Determine the (x, y) coordinate at the center of the cell enclosing the given text.  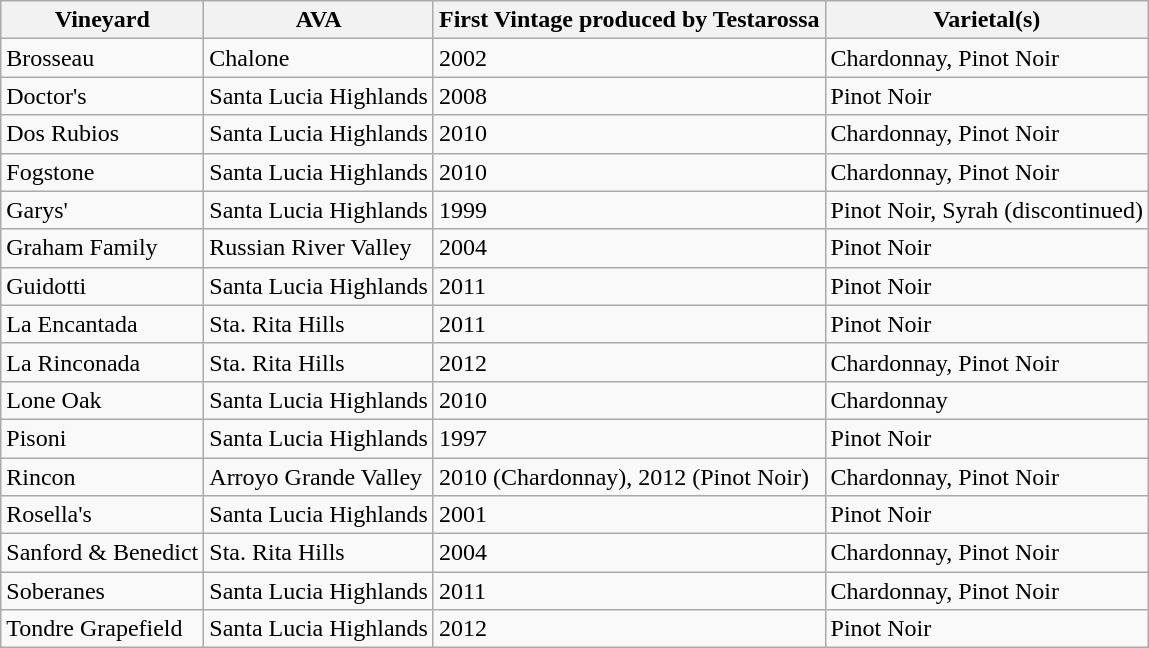
Rincon (102, 477)
2008 (629, 96)
Russian River Valley (319, 248)
La Rinconada (102, 362)
Pisoni (102, 438)
Pinot Noir, Syrah (discontinued) (986, 210)
Rosella's (102, 515)
First Vintage produced by Testarossa (629, 20)
Doctor's (102, 96)
AVA (319, 20)
Arroyo Grande Valley (319, 477)
Lone Oak (102, 400)
Guidotti (102, 286)
Brosseau (102, 58)
Tondre Grapefield (102, 629)
1999 (629, 210)
Varietal(s) (986, 20)
Vineyard (102, 20)
Chardonnay (986, 400)
Chalone (319, 58)
Dos Rubios (102, 134)
2002 (629, 58)
2001 (629, 515)
Garys' (102, 210)
2010 (Chardonnay), 2012 (Pinot Noir) (629, 477)
Soberanes (102, 591)
Fogstone (102, 172)
1997 (629, 438)
La Encantada (102, 324)
Graham Family (102, 248)
Sanford & Benedict (102, 553)
